Capture the cell that displays the provided text and extract its (x, y) central coordinate. 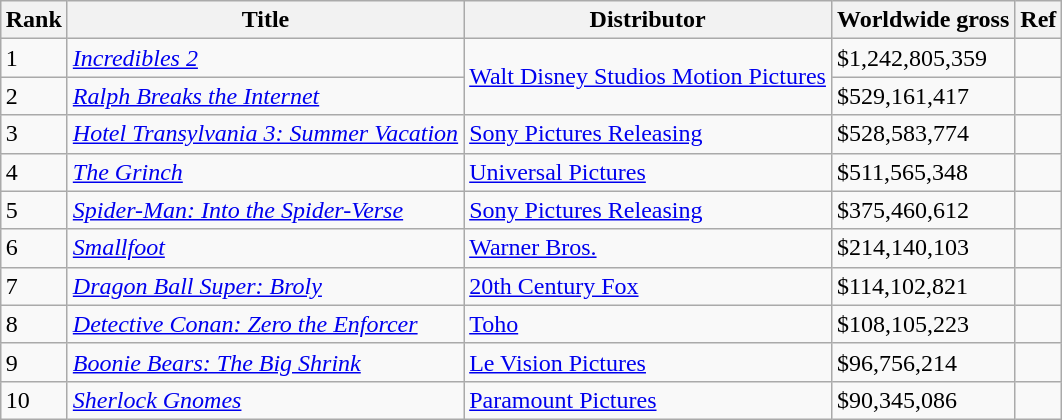
Warner Bros. (648, 248)
7 (34, 286)
Smallfoot (265, 248)
Le Vision Pictures (648, 362)
1 (34, 58)
$114,102,821 (922, 286)
$90,345,086 (922, 400)
2 (34, 96)
Walt Disney Studios Motion Pictures (648, 77)
Ralph Breaks the Internet (265, 96)
Distributor (648, 20)
$1,242,805,359 (922, 58)
Ref (1038, 20)
Incredibles 2 (265, 58)
Hotel Transylvania 3: Summer Vacation (265, 134)
8 (34, 324)
$108,105,223 (922, 324)
Rank (34, 20)
Universal Pictures (648, 172)
$375,460,612 (922, 210)
Worldwide gross (922, 20)
5 (34, 210)
Dragon Ball Super: Broly (265, 286)
The Grinch (265, 172)
4 (34, 172)
Boonie Bears: The Big Shrink (265, 362)
9 (34, 362)
$96,756,214 (922, 362)
Toho (648, 324)
6 (34, 248)
$528,583,774 (922, 134)
10 (34, 400)
Spider-Man: Into the Spider-Verse (265, 210)
3 (34, 134)
Paramount Pictures (648, 400)
$529,161,417 (922, 96)
Title (265, 20)
Sherlock Gnomes (265, 400)
$511,565,348 (922, 172)
$214,140,103 (922, 248)
20th Century Fox (648, 286)
Detective Conan: Zero the Enforcer (265, 324)
